Extract the (X, Y) coordinate from the center of the cell holding the provided text.  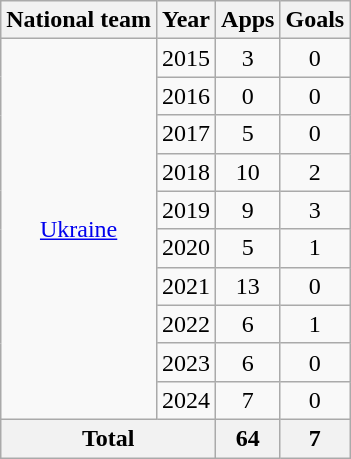
Total (108, 438)
9 (248, 210)
2017 (186, 134)
2020 (186, 248)
Year (186, 20)
2015 (186, 58)
Goals (315, 20)
2023 (186, 362)
Apps (248, 20)
2022 (186, 324)
13 (248, 286)
2019 (186, 210)
2016 (186, 96)
2024 (186, 400)
2 (315, 172)
2021 (186, 286)
64 (248, 438)
2018 (186, 172)
National team (79, 20)
10 (248, 172)
Ukraine (79, 230)
